Identify which cell holds the provided text, then report its (x, y) central coordinate. 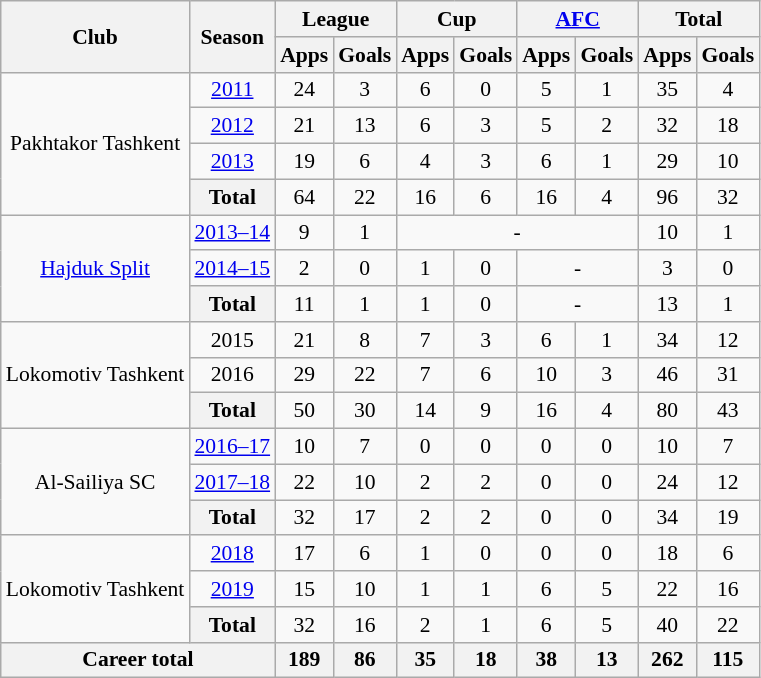
Hajduk Split (96, 268)
2016–17 (232, 447)
2017–18 (232, 482)
League (336, 19)
96 (667, 197)
40 (667, 625)
38 (546, 660)
46 (667, 375)
2013–14 (232, 233)
43 (728, 411)
50 (304, 411)
2011 (232, 90)
AFC (578, 19)
14 (425, 411)
2014–15 (232, 269)
30 (364, 411)
31 (728, 375)
86 (364, 660)
11 (304, 304)
2013 (232, 162)
262 (667, 660)
2012 (232, 126)
2016 (232, 375)
Cup (456, 19)
Club (96, 36)
2015 (232, 340)
Season (232, 36)
15 (304, 589)
Career total (138, 660)
8 (364, 340)
2019 (232, 589)
80 (667, 411)
64 (304, 197)
115 (728, 660)
Pakhtakor Tashkent (96, 143)
Al-Sailiya SC (96, 482)
189 (304, 660)
2018 (232, 554)
